Provide the (x, y) coordinate of the cell's center where the given text is located.  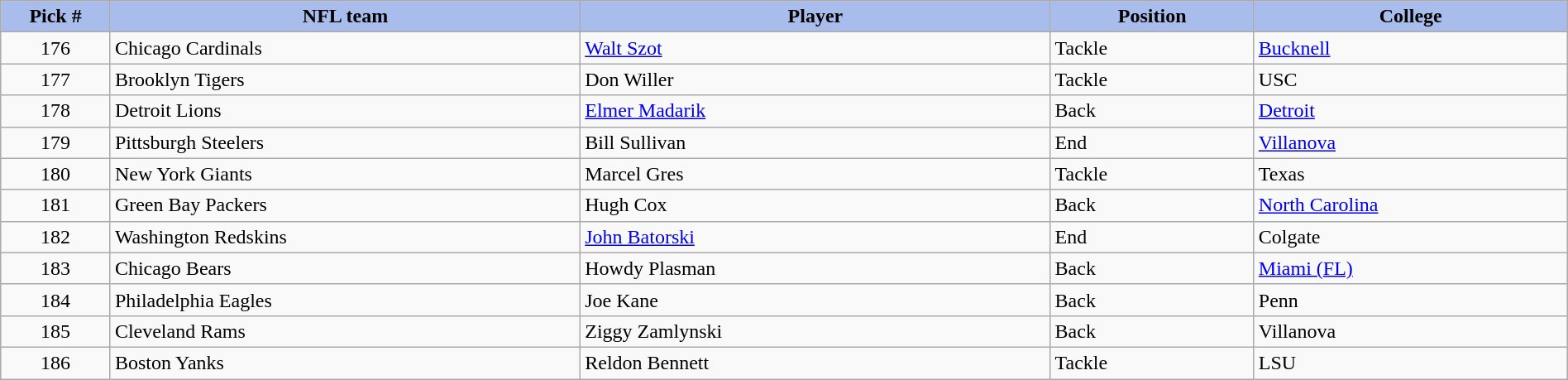
Boston Yanks (345, 363)
Brooklyn Tigers (345, 79)
Elmer Madarik (815, 111)
Detroit (1411, 111)
Chicago Cardinals (345, 48)
John Batorski (815, 237)
184 (56, 300)
Marcel Gres (815, 174)
Green Bay Packers (345, 205)
Howdy Plasman (815, 268)
Ziggy Zamlynski (815, 331)
Don Willer (815, 79)
182 (56, 237)
179 (56, 142)
177 (56, 79)
Bucknell (1411, 48)
North Carolina (1411, 205)
183 (56, 268)
Walt Szot (815, 48)
LSU (1411, 363)
Position (1152, 17)
Joe Kane (815, 300)
Penn (1411, 300)
Texas (1411, 174)
176 (56, 48)
181 (56, 205)
Bill Sullivan (815, 142)
New York Giants (345, 174)
178 (56, 111)
186 (56, 363)
Miami (FL) (1411, 268)
Colgate (1411, 237)
Detroit Lions (345, 111)
NFL team (345, 17)
Reldon Bennett (815, 363)
Cleveland Rams (345, 331)
Washington Redskins (345, 237)
Player (815, 17)
180 (56, 174)
College (1411, 17)
Chicago Bears (345, 268)
Pick # (56, 17)
Philadelphia Eagles (345, 300)
185 (56, 331)
Pittsburgh Steelers (345, 142)
Hugh Cox (815, 205)
USC (1411, 79)
